Pinpoint the cell where the given text exists, returning its [x, y] midpoint coordinate. 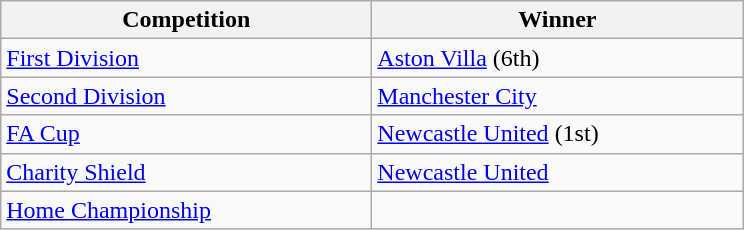
FA Cup [186, 134]
Newcastle United (1st) [558, 134]
Newcastle United [558, 172]
First Division [186, 58]
Aston Villa (6th) [558, 58]
Manchester City [558, 96]
Competition [186, 20]
Winner [558, 20]
Home Championship [186, 210]
Second Division [186, 96]
Charity Shield [186, 172]
